Detect which cell encompasses the target text, then output its (x, y) center coordinate. 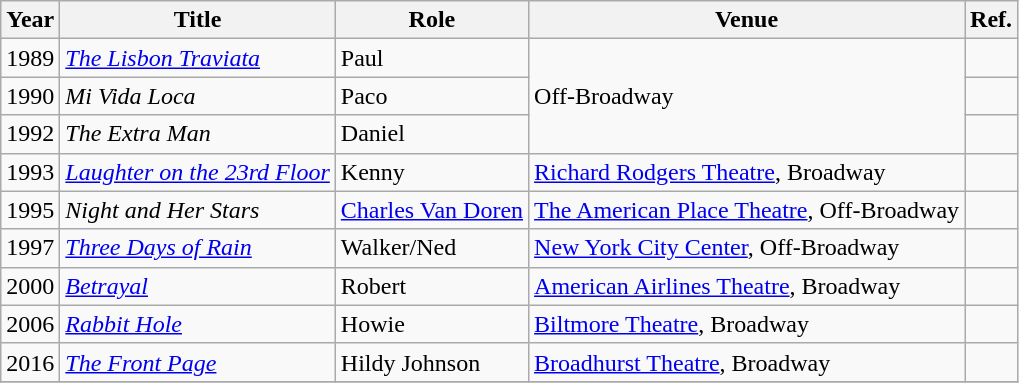
Title (198, 20)
Night and Her Stars (198, 210)
The American Place Theatre, Off-Broadway (747, 210)
Three Days of Rain (198, 248)
1990 (30, 96)
1993 (30, 172)
Howie (432, 324)
New York City Center, Off-Broadway (747, 248)
Broadhurst Theatre, Broadway (747, 362)
Richard Rodgers Theatre, Broadway (747, 172)
2000 (30, 286)
Venue (747, 20)
2016 (30, 362)
Ref. (992, 20)
Betrayal (198, 286)
The Lisbon Traviata (198, 58)
Daniel (432, 134)
The Front Page (198, 362)
1992 (30, 134)
Paul (432, 58)
Laughter on the 23rd Floor (198, 172)
Biltmore Theatre, Broadway (747, 324)
Off-Broadway (747, 96)
Role (432, 20)
Paco (432, 96)
American Airlines Theatre, Broadway (747, 286)
Hildy Johnson (432, 362)
1997 (30, 248)
1995 (30, 210)
Walker/Ned (432, 248)
2006 (30, 324)
Charles Van Doren (432, 210)
The Extra Man (198, 134)
Kenny (432, 172)
Year (30, 20)
1989 (30, 58)
Robert (432, 286)
Rabbit Hole (198, 324)
Mi Vida Loca (198, 96)
